Return (x, y) of the center of cell containing provided text 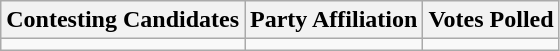
Votes Polled (491, 20)
Party Affiliation (334, 20)
Contesting Candidates (123, 20)
